Provide the [x, y] coordinate of the cell's center where the given text is located.  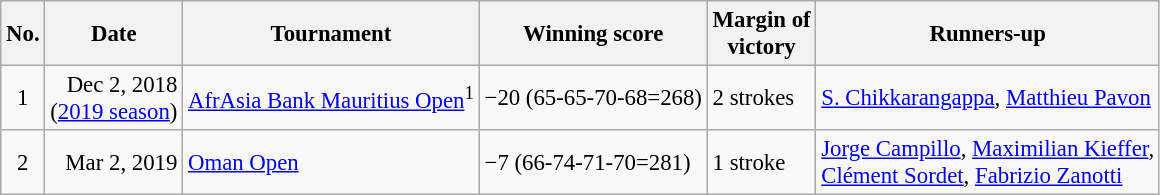
Oman Open [332, 162]
Dec 2, 2018(2019 season) [114, 98]
Winning score [593, 34]
S. Chikkarangappa, Matthieu Pavon [988, 98]
1 [23, 98]
Tournament [332, 34]
Jorge Campillo, Maximilian Kieffer, Clément Sordet, Fabrizio Zanotti [988, 162]
No. [23, 34]
1 stroke [762, 162]
2 [23, 162]
2 strokes [762, 98]
Date [114, 34]
AfrAsia Bank Mauritius Open1 [332, 98]
Margin ofvictory [762, 34]
Mar 2, 2019 [114, 162]
Runners-up [988, 34]
−20 (65-65-70-68=268) [593, 98]
−7 (66-74-71-70=281) [593, 162]
